From the cell containing the given text, extract its center point as (X, Y) coordinate. 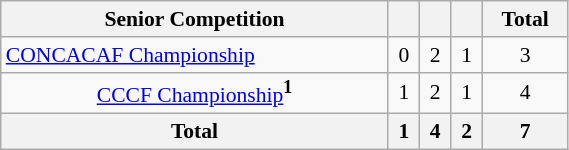
CCCF Championship1 (195, 92)
7 (525, 132)
CONCACAF Championship (195, 55)
0 (404, 55)
Senior Competition (195, 19)
3 (525, 55)
